Extract the (x, y) coordinate from the center of the cell holding the provided text.  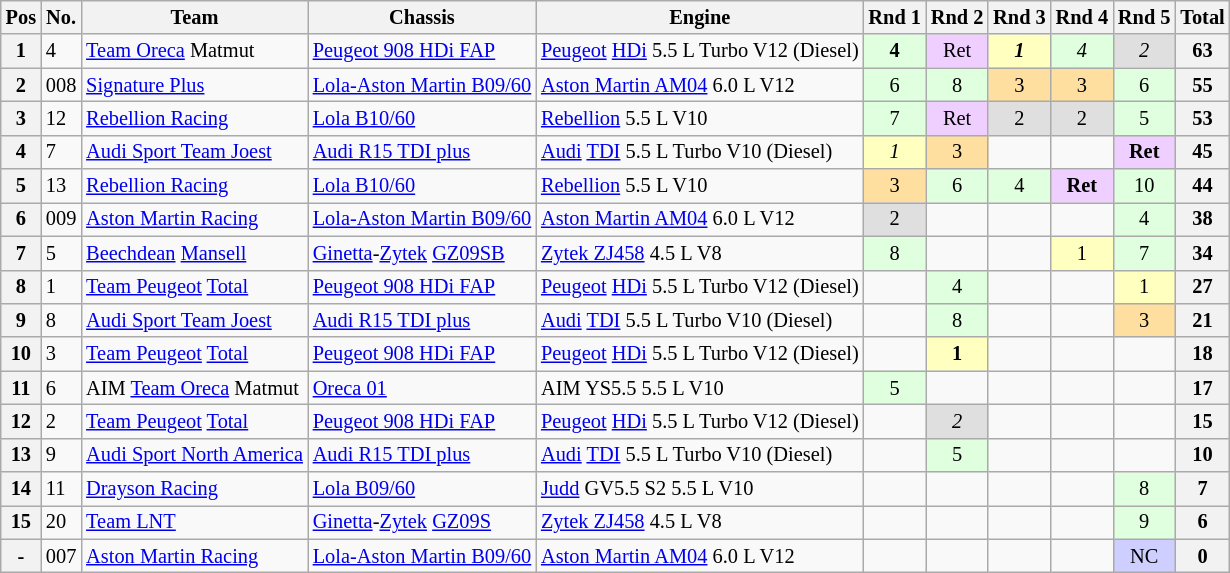
Judd GV5.5 S2 5.5 L V10 (700, 489)
55 (1202, 85)
Ginetta-Zytek GZ09S (422, 522)
007 (61, 556)
008 (61, 85)
14 (21, 489)
Rnd 1 (895, 17)
34 (1202, 253)
38 (1202, 219)
Drayson Racing (194, 489)
45 (1202, 152)
AIM YS5.5 5.5 L V10 (700, 388)
Total (1202, 17)
Rnd 4 (1082, 17)
44 (1202, 186)
Engine (700, 17)
- (21, 556)
Beechdean Mansell (194, 253)
20 (61, 522)
NC (1144, 556)
Rnd 5 (1144, 17)
63 (1202, 51)
Team Oreca Matmut (194, 51)
Oreca 01 (422, 388)
18 (1202, 354)
Chassis (422, 17)
Signature Plus (194, 85)
AIM Team Oreca Matmut (194, 388)
27 (1202, 287)
Pos (21, 17)
Audi Sport North America (194, 455)
Lola B09/60 (422, 489)
Rnd 2 (957, 17)
17 (1202, 388)
No. (61, 17)
0 (1202, 556)
009 (61, 219)
Team (194, 17)
Ginetta-Zytek GZ09SB (422, 253)
53 (1202, 118)
Team LNT (194, 522)
Rnd 3 (1019, 17)
21 (1202, 320)
